Extract the [X, Y] coordinate from the center of the cell holding the provided text.  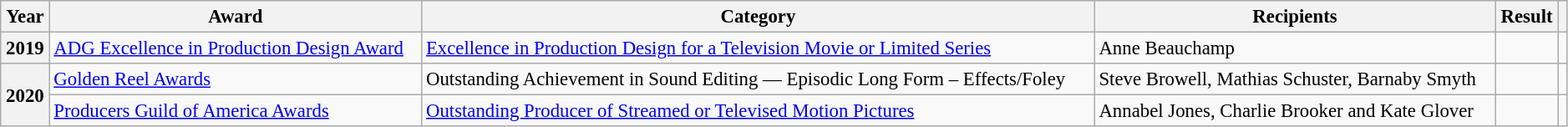
Annabel Jones, Charlie Brooker and Kate Glover [1295, 111]
2020 [25, 95]
Producers Guild of America Awards [236, 111]
Recipients [1295, 17]
ADG Excellence in Production Design Award [236, 48]
Result [1527, 17]
Excellence in Production Design for a Television Movie or Limited Series [759, 48]
2019 [25, 48]
Year [25, 17]
Steve Browell, Mathias Schuster, Barnaby Smyth [1295, 79]
Outstanding Achievement in Sound Editing — Episodic Long Form – Effects/Foley [759, 79]
Anne Beauchamp [1295, 48]
Category [759, 17]
Golden Reel Awards [236, 79]
Outstanding Producer of Streamed or Televised Motion Pictures [759, 111]
Award [236, 17]
